Output the (X, Y) coordinate of the center of the cell containing the given text.  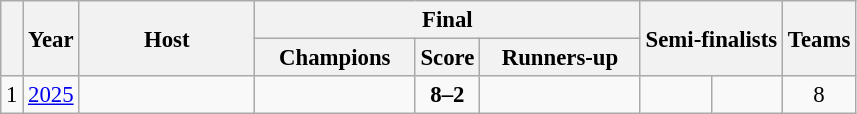
8 (820, 95)
Teams (820, 38)
1 (12, 95)
Host (167, 38)
Final (447, 20)
Champions (334, 58)
Year (51, 38)
Semi-finalists (711, 38)
Score (448, 58)
8–2 (448, 95)
2025 (51, 95)
Runners-up (560, 58)
